Identify which cell holds the provided text, then report its (x, y) central coordinate. 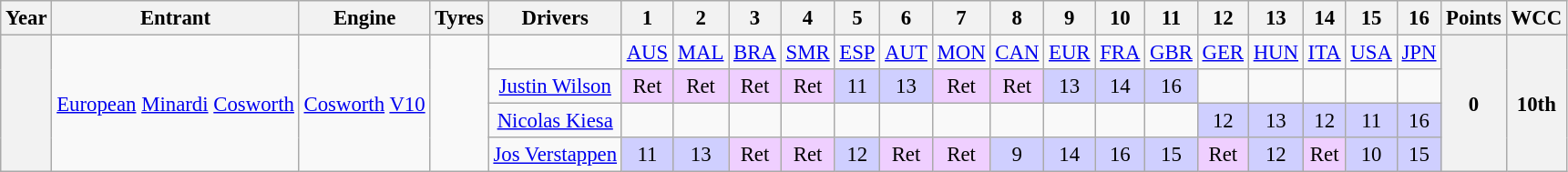
0 (1474, 104)
GBR (1172, 53)
2 (702, 18)
CAN (1017, 53)
3 (754, 18)
USA (1371, 53)
ITA (1325, 53)
WCC (1536, 18)
GER (1223, 53)
7 (961, 18)
Tyres (459, 18)
MAL (702, 53)
Points (1474, 18)
Engine (364, 18)
FRA (1121, 53)
BRA (754, 53)
AUS (647, 53)
HUN (1276, 53)
5 (857, 18)
Year (26, 18)
EUR (1070, 53)
8 (1017, 18)
Drivers (555, 18)
Nicolas Kiesa (555, 121)
AUT (906, 53)
Justin Wilson (555, 86)
Entrant (175, 18)
6 (906, 18)
4 (807, 18)
JPN (1419, 53)
1 (647, 18)
ESP (857, 53)
European Minardi Cosworth (175, 104)
Jos Verstappen (555, 155)
MON (961, 53)
SMR (807, 53)
Cosworth V10 (364, 104)
10th (1536, 104)
